From the cell containing the given text, extract its center point as (x, y) coordinate. 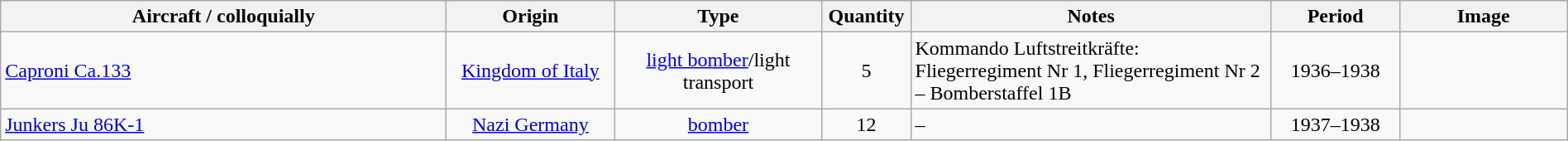
Aircraft / colloquially (223, 17)
Type (718, 17)
Origin (531, 17)
light bomber/light transport (718, 70)
1937–1938 (1335, 124)
12 (867, 124)
Quantity (867, 17)
Notes (1091, 17)
Kingdom of Italy (531, 70)
– (1091, 124)
Period (1335, 17)
5 (867, 70)
1936–1938 (1335, 70)
bomber (718, 124)
Image (1484, 17)
Junkers Ju 86K-1 (223, 124)
Nazi Germany (531, 124)
Kommando Luftstreitkräfte: Fliegerregiment Nr 1, Fliegerregiment Nr 2 – Bomberstaffel 1B (1091, 70)
Caproni Ca.133 (223, 70)
